Scan for the cell matching the given text and deliver its [x, y] coordinate at center. 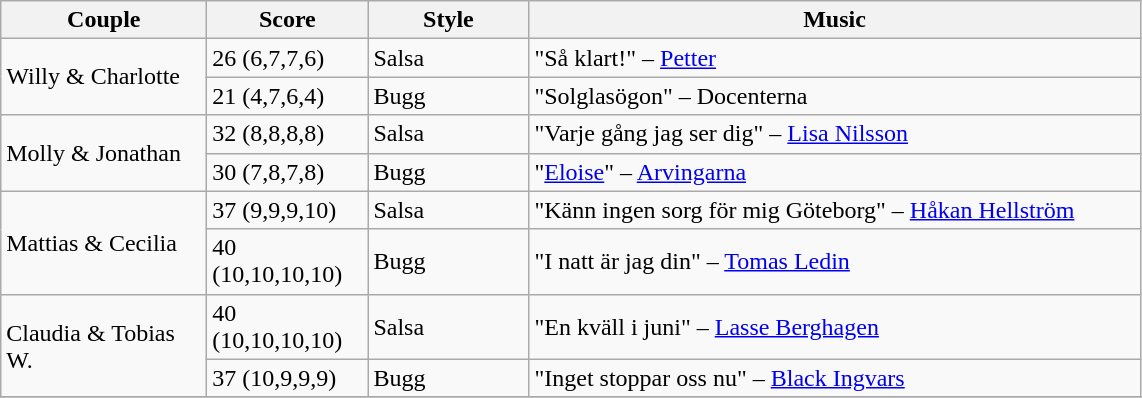
"Eloise" – Arvingarna [834, 172]
Style [448, 20]
Molly & Jonathan [104, 153]
"Solglasögon" – Docenterna [834, 96]
"Varje gång jag ser dig" – Lisa Nilsson [834, 134]
Claudia & Tobias W. [104, 346]
"En kväll i juni" – Lasse Berghagen [834, 326]
"Inget stoppar oss nu" – Black Ingvars [834, 378]
37 (9,9,9,10) [288, 210]
30 (7,8,7,8) [288, 172]
Couple [104, 20]
37 (10,9,9,9) [288, 378]
"I natt är jag din" – Tomas Ledin [834, 262]
21 (4,7,6,4) [288, 96]
Score [288, 20]
"Känn ingen sorg för mig Göteborg" – Håkan Hellström [834, 210]
"Så klart!" – Petter [834, 58]
26 (6,7,7,6) [288, 58]
Mattias & Cecilia [104, 242]
Willy & Charlotte [104, 77]
32 (8,8,8,8) [288, 134]
Music [834, 20]
